Find where the given text appears and provide that cell's center as (X, Y) coordinate. 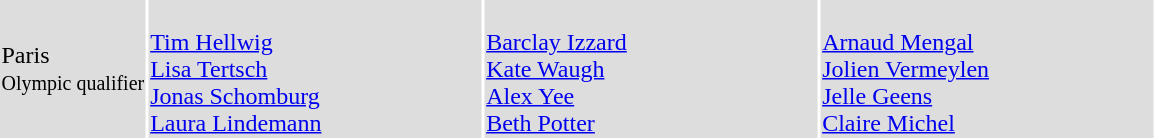
Barclay IzzardKate WaughAlex YeeBeth Potter (652, 69)
Arnaud MengalJolien VermeylenJelle GeensClaire Michel (988, 69)
Paris Olympic qualifier (73, 69)
Tim HellwigLisa TertschJonas SchomburgLaura Lindemann (316, 69)
